Find where the given text appears and provide that cell's center as (x, y) coordinate. 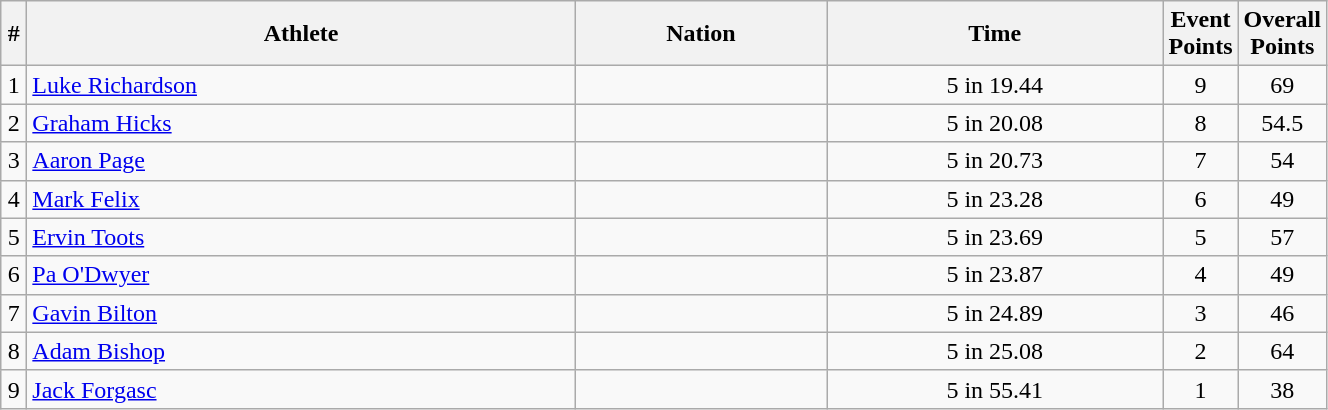
69 (1282, 85)
Gavin Bilton (302, 313)
Graham Hicks (302, 123)
Pa O'Dwyer (302, 275)
54.5 (1282, 123)
5 in 23.69 (995, 237)
Aaron Page (302, 161)
46 (1282, 313)
Adam Bishop (302, 351)
Jack Forgasc (302, 389)
Ervin Toots (302, 237)
64 (1282, 351)
5 in 23.87 (995, 275)
38 (1282, 389)
Overall Points (1282, 34)
Luke Richardson (302, 85)
5 in 19.44 (995, 85)
Nation (700, 34)
Mark Felix (302, 199)
Athlete (302, 34)
5 in 25.08 (995, 351)
5 in 20.08 (995, 123)
5 in 24.89 (995, 313)
57 (1282, 237)
# (14, 34)
5 in 55.41 (995, 389)
Time (995, 34)
54 (1282, 161)
5 in 20.73 (995, 161)
Event Points (1200, 34)
5 in 23.28 (995, 199)
